Determine the (x, y) coordinate at the center of the cell enclosing the given text.  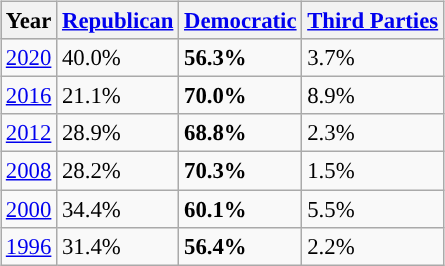
34.4% (118, 209)
Republican (118, 21)
2012 (29, 133)
1996 (29, 246)
28.9% (118, 133)
60.1% (240, 209)
56.3% (240, 58)
Year (29, 21)
21.1% (118, 96)
8.9% (373, 96)
5.5% (373, 209)
1.5% (373, 171)
2020 (29, 58)
Third Parties (373, 21)
56.4% (240, 246)
Democratic (240, 21)
70.0% (240, 96)
2.3% (373, 133)
70.3% (240, 171)
2.2% (373, 246)
31.4% (118, 246)
40.0% (118, 58)
28.2% (118, 171)
3.7% (373, 58)
2016 (29, 96)
2000 (29, 209)
2008 (29, 171)
68.8% (240, 133)
